Search for the cell housing the specified text and yield its (X, Y) center coordinate. 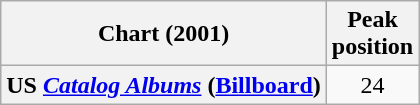
24 (372, 85)
Chart (2001) (164, 34)
Peakposition (372, 34)
US Catalog Albums (Billboard) (164, 85)
